Detect which cell encompasses the target text, then output its [x, y] center coordinate. 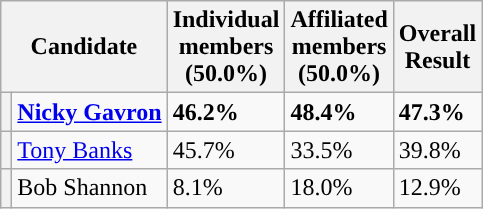
8.1% [226, 188]
46.2% [226, 112]
48.4% [339, 112]
33.5% [339, 150]
45.7% [226, 150]
Candidate [84, 47]
Overall Result [437, 47]
Nicky Gavron [90, 112]
Tony Banks [90, 150]
12.9% [437, 188]
39.8% [437, 150]
Individual members (50.0%) [226, 47]
47.3% [437, 112]
Bob Shannon [90, 188]
Affiliated members (50.0%) [339, 47]
18.0% [339, 188]
